Return the [x, y] coordinate for the center point of the cell that contains the specified text.  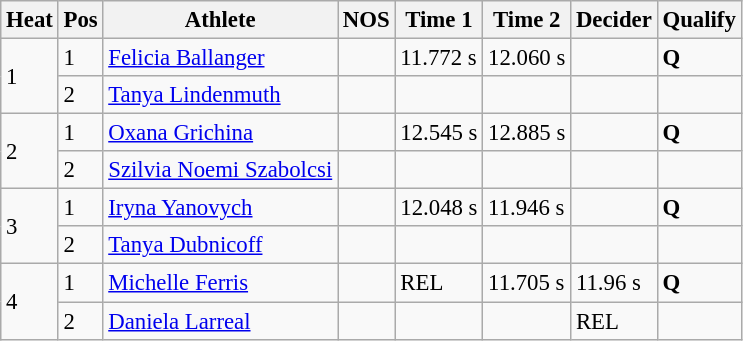
Tanya Dubnicoff [220, 245]
Oxana Grichina [220, 133]
12.060 s [527, 58]
NOS [366, 20]
Szilvia Noemi Szabolcsi [220, 170]
Heat [30, 20]
Time 2 [527, 20]
Pos [80, 20]
11.96 s [614, 283]
Iryna Yanovych [220, 208]
12.885 s [527, 133]
Athlete [220, 20]
11.705 s [527, 283]
Qualify [699, 20]
3 [30, 226]
Time 1 [439, 20]
Michelle Ferris [220, 283]
12.048 s [439, 208]
11.946 s [527, 208]
Tanya Lindenmuth [220, 95]
Decider [614, 20]
Felicia Ballanger [220, 58]
4 [30, 302]
11.772 s [439, 58]
Daniela Larreal [220, 321]
12.545 s [439, 133]
